Identify which cell holds the provided text, then report its [X, Y] central coordinate. 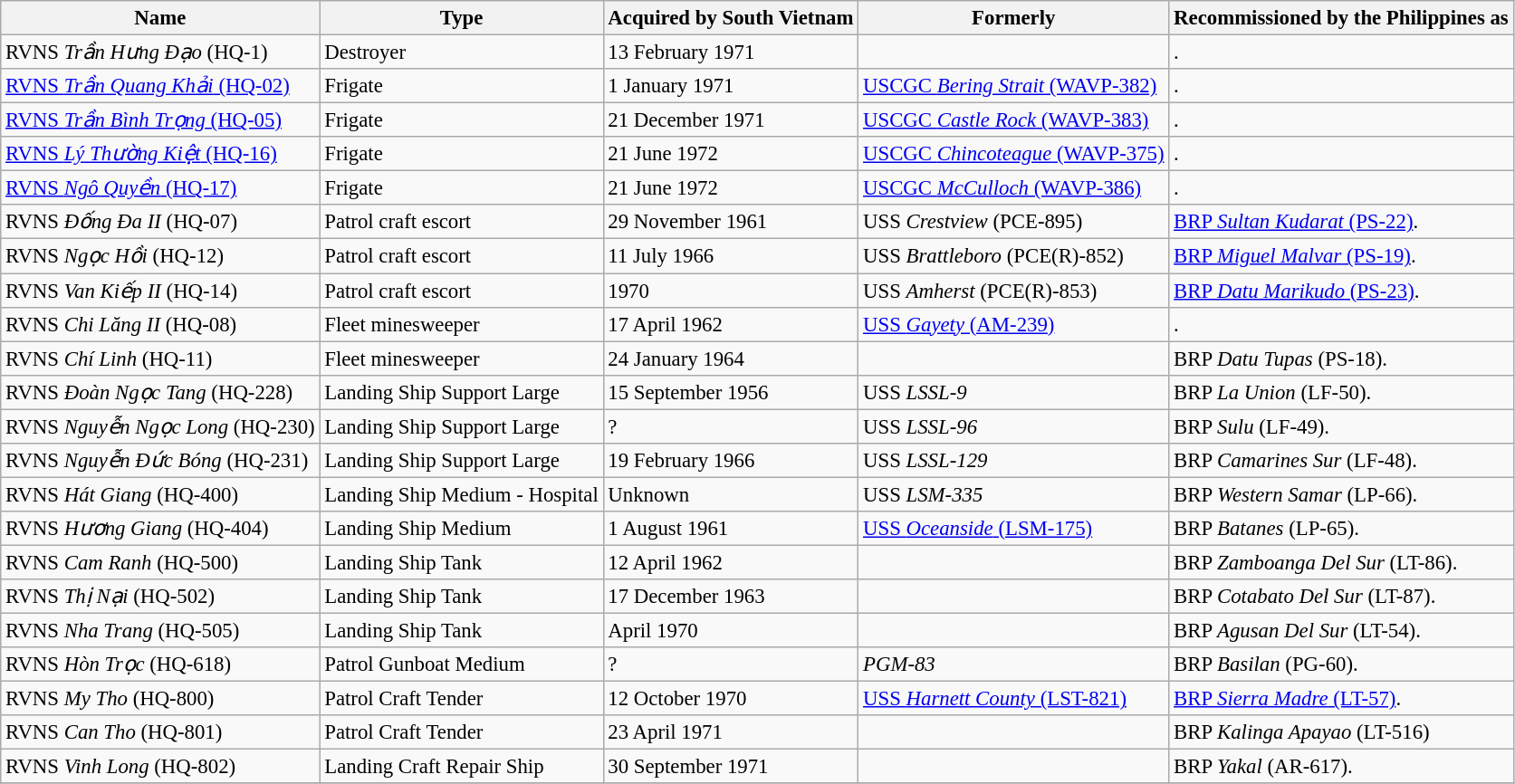
RVNS Đống Đa II (HQ-07) [160, 222]
Formerly [1014, 18]
12 October 1970 [731, 699]
RVNS Ngọc Hồi (HQ-12) [160, 256]
RVNS Hòn Trọc (HQ-618) [160, 664]
17 April 1962 [731, 324]
1 August 1961 [731, 529]
BRP Sierra Madre (LT-57). [1341, 699]
RVNS Can Tho (HQ-801) [160, 732]
RVNS Hát Giang (HQ-400) [160, 494]
24 January 1964 [731, 359]
BRP Basilan (PG-60). [1341, 664]
12 April 1962 [731, 562]
11 July 1966 [731, 256]
USCGC Castle Rock (WAVP-383) [1014, 120]
USS Oceanside (LSM-175) [1014, 529]
BRP Western Samar (LP-66). [1341, 494]
USS LSSL-9 [1014, 392]
USS LSSL-96 [1014, 426]
April 1970 [731, 631]
BRP Yakal (AR-617). [1341, 767]
BRP Zamboanga Del Sur (LT-86). [1341, 562]
BRP Datu Marikudo (PS-23). [1341, 291]
29 November 1961 [731, 222]
23 April 1971 [731, 732]
13 February 1971 [731, 53]
BRP Kalinga Apayao (LT-516) [1341, 732]
30 September 1971 [731, 767]
Landing Ship Medium [462, 529]
USS Amherst (PCE(R)-853) [1014, 291]
USS Gayety (AM-239) [1014, 324]
Name [160, 18]
RVNS Thị Nại (HQ-502) [160, 597]
BRP Sultan Kudarat (PS-22). [1341, 222]
RVNS My Tho (HQ-800) [160, 699]
17 December 1963 [731, 597]
USS Brattleboro (PCE(R)-852) [1014, 256]
1 January 1971 [731, 86]
RVNS Hương Giang (HQ-404) [160, 529]
USCGC McCulloch (WAVP-386) [1014, 188]
BRP Camarines Sur (LF-48). [1341, 461]
1970 [731, 291]
19 February 1966 [731, 461]
Landing Craft Repair Ship [462, 767]
USS Crestview (PCE-895) [1014, 222]
BRP La Union (LF-50). [1341, 392]
Destroyer [462, 53]
BRP Batanes (LP-65). [1341, 529]
RVNS Chi Lăng II (HQ-08) [160, 324]
RVNS Ngô Quyền (HQ-17) [160, 188]
BRP Miguel Malvar (PS-19). [1341, 256]
Landing Ship Medium - Hospital [462, 494]
RVNS Nguyễn Đức Bóng (HQ-231) [160, 461]
RVNS Vinh Long (HQ-802) [160, 767]
BRP Sulu (LF-49). [1341, 426]
USS Harnett County (LST-821) [1014, 699]
15 September 1956 [731, 392]
USS LSSL-129 [1014, 461]
RVNS Nha Trang (HQ-505) [160, 631]
Type [462, 18]
RVNS Trần Hưng Đạo (HQ-1) [160, 53]
PGM-83 [1014, 664]
RVNS Nguyễn Ngọc Long (HQ-230) [160, 426]
RVNS Trần Quang Khải (HQ-02) [160, 86]
BRP Cotabato Del Sur (LT-87). [1341, 597]
BRP Datu Tupas (PS-18). [1341, 359]
USCGC Bering Strait (WAVP-382) [1014, 86]
USS LSM-335 [1014, 494]
RVNS Đoàn Ngọc Tang (HQ-228) [160, 392]
BRP Agusan Del Sur (LT-54). [1341, 631]
RVNS Van Kiếp II (HQ-14) [160, 291]
RVNS Trần Bình Trọng (HQ-05) [160, 120]
Acquired by South Vietnam [731, 18]
Unknown [731, 494]
Recommissioned by the Philippines as [1341, 18]
21 December 1971 [731, 120]
USCGC Chincoteague (WAVP-375) [1014, 154]
RVNS Chí Linh (HQ-11) [160, 359]
Patrol Gunboat Medium [462, 664]
RVNS Cam Ranh (HQ-500) [160, 562]
RVNS Lý Thường Kiệt (HQ-16) [160, 154]
